Locate the cell with the specified text and output its [X, Y] center coordinate. 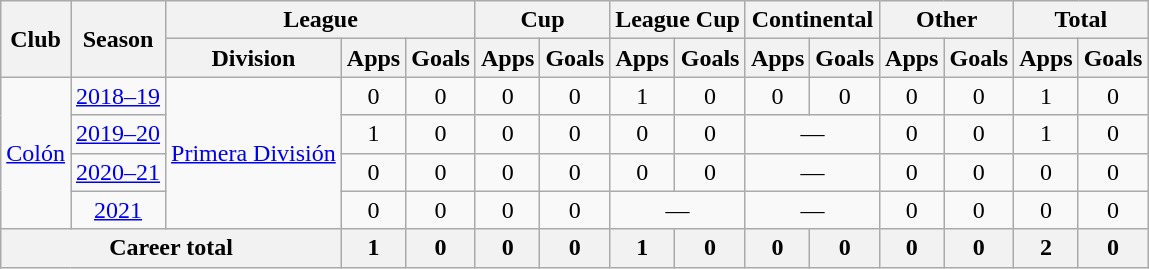
Cup [542, 20]
Primera División [254, 153]
Season [118, 39]
Career total [172, 248]
Division [254, 58]
Other [947, 20]
2019–20 [118, 134]
Club [36, 39]
2020–21 [118, 172]
Total [1081, 20]
2018–19 [118, 96]
Colón [36, 153]
Continental [812, 20]
League [321, 20]
2 [1046, 248]
2021 [118, 210]
League Cup [678, 20]
